Capture the cell that displays the provided text and extract its [x, y] central coordinate. 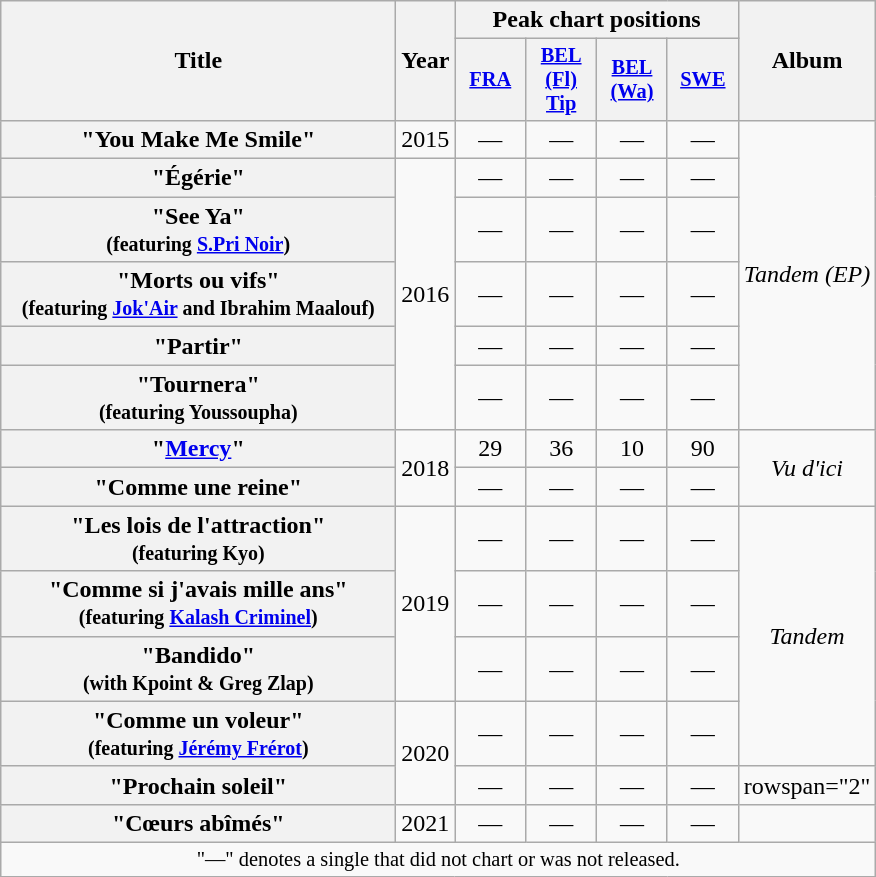
"Partir" [198, 346]
"Tournera"(featuring Youssoupha) [198, 398]
"Bandido"(with Kpoint & Greg Zlap) [198, 668]
"Mercy" [198, 449]
"Comme si j'avais mille ans"(featuring Kalash Criminel) [198, 604]
"Cœurs abîmés" [198, 823]
Peak chart positions [596, 20]
2018 [426, 468]
"Les lois de l'attraction"(featuring Kyo) [198, 538]
"See Ya"(featuring S.Pri Noir) [198, 230]
2019 [426, 604]
2016 [426, 294]
90 [702, 449]
Album [807, 61]
Title [198, 61]
"Comme un voleur"(featuring Jérémy Frérot) [198, 734]
Year [426, 61]
BEL (Wa) [632, 80]
BEL(Fl)Tip [562, 80]
rowspan="2" [807, 785]
SWE [702, 80]
29 [490, 449]
Tandem (EP) [807, 274]
2015 [426, 139]
Tandem [807, 636]
"Prochain soleil" [198, 785]
Vu d'ici [807, 468]
"—" denotes a single that did not chart or was not released. [438, 859]
"Comme une reine" [198, 487]
10 [632, 449]
"You Make Me Smile" [198, 139]
2021 [426, 823]
2020 [426, 752]
"Égérie" [198, 178]
"Morts ou vifs"(featuring Jok'Air and Ibrahim Maalouf) [198, 294]
FRA [490, 80]
36 [562, 449]
